Search for the cell housing the specified text and yield its (x, y) center coordinate. 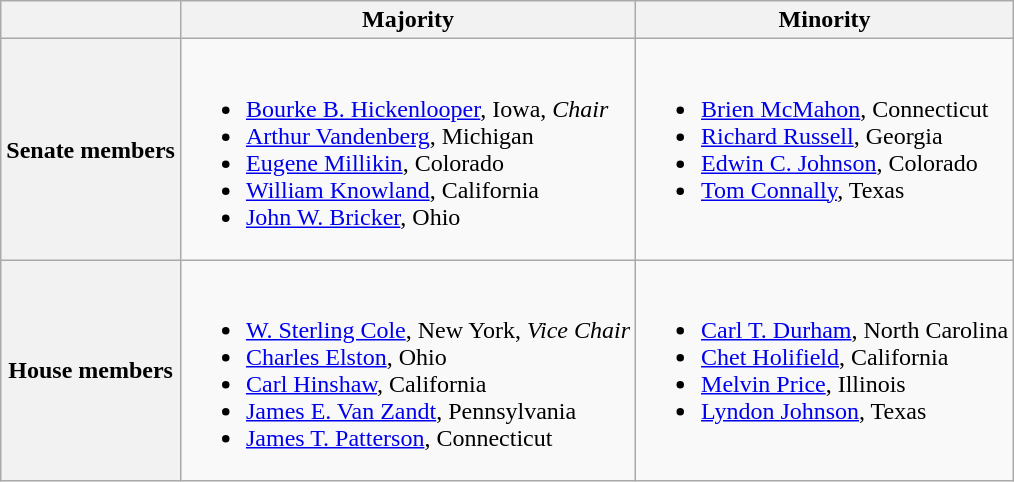
Bourke B. Hickenlooper, Iowa, ChairArthur Vandenberg, MichiganEugene Millikin, ColoradoWilliam Knowland, CaliforniaJohn W. Bricker, Ohio (408, 150)
House members (91, 370)
Senate members (91, 150)
Majority (408, 20)
Brien McMahon, ConnecticutRichard Russell, GeorgiaEdwin C. Johnson, ColoradoTom Connally, Texas (825, 150)
Minority (825, 20)
Carl T. Durham, North CarolinaChet Holifield, CaliforniaMelvin Price, IllinoisLyndon Johnson, Texas (825, 370)
W. Sterling Cole, New York, Vice ChairCharles Elston, OhioCarl Hinshaw, CaliforniaJames E. Van Zandt, PennsylvaniaJames T. Patterson, Connecticut (408, 370)
